Provide the [X, Y] coordinate of the cell's center where the given text is located.  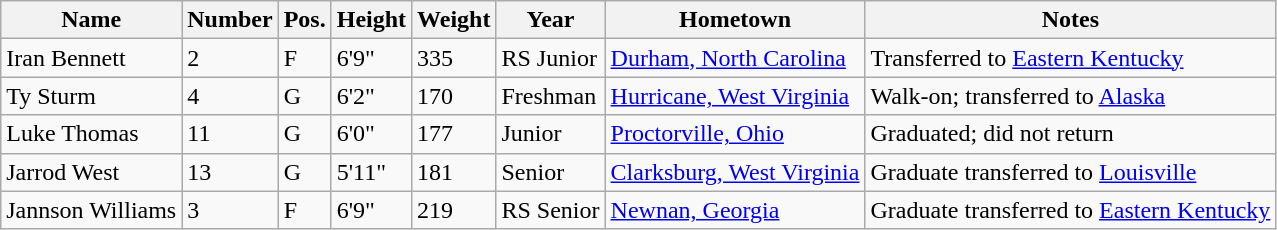
181 [454, 172]
6'2" [371, 96]
170 [454, 96]
6'0" [371, 134]
Junior [550, 134]
Jannson Williams [92, 210]
Jarrod West [92, 172]
Weight [454, 20]
5'11" [371, 172]
Proctorville, Ohio [735, 134]
4 [230, 96]
335 [454, 58]
Luke Thomas [92, 134]
Graduate transferred to Louisville [1070, 172]
Hurricane, West Virginia [735, 96]
Clarksburg, West Virginia [735, 172]
Ty Sturm [92, 96]
RS Senior [550, 210]
Pos. [304, 20]
Height [371, 20]
Name [92, 20]
13 [230, 172]
2 [230, 58]
Year [550, 20]
11 [230, 134]
219 [454, 210]
Senior [550, 172]
177 [454, 134]
RS Junior [550, 58]
Durham, North Carolina [735, 58]
Hometown [735, 20]
Walk-on; transferred to Alaska [1070, 96]
Number [230, 20]
Graduated; did not return [1070, 134]
Newnan, Georgia [735, 210]
3 [230, 210]
Freshman [550, 96]
Transferred to Eastern Kentucky [1070, 58]
Graduate transferred to Eastern Kentucky [1070, 210]
Iran Bennett [92, 58]
Notes [1070, 20]
